Return (X, Y) of the center of cell containing provided text 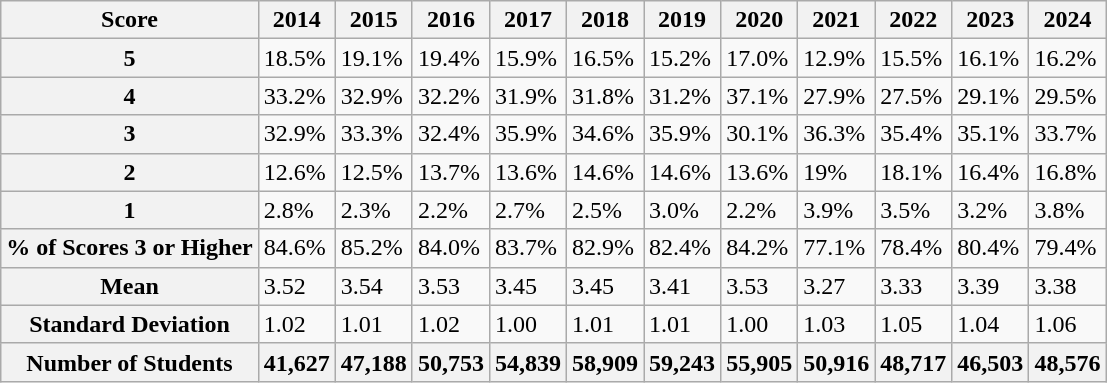
50,753 (450, 362)
2.8% (296, 210)
85.2% (374, 248)
3.8% (1068, 210)
Mean (130, 286)
2020 (760, 20)
17.0% (760, 58)
2021 (836, 20)
78.4% (914, 248)
50,916 (836, 362)
Number of Students (130, 362)
4 (130, 96)
1.06 (1068, 324)
77.1% (836, 248)
82.9% (604, 248)
15.9% (528, 58)
12.9% (836, 58)
19% (836, 172)
5 (130, 58)
1.03 (836, 324)
33.3% (374, 134)
33.7% (1068, 134)
31.2% (682, 96)
1.04 (990, 324)
59,243 (682, 362)
3.39 (990, 286)
83.7% (528, 248)
41,627 (296, 362)
58,909 (604, 362)
Score (130, 20)
32.2% (450, 96)
2014 (296, 20)
15.5% (914, 58)
27.9% (836, 96)
3.41 (682, 286)
31.8% (604, 96)
16.2% (1068, 58)
80.4% (990, 248)
29.5% (1068, 96)
3.52 (296, 286)
19.4% (450, 58)
2015 (374, 20)
82.4% (682, 248)
31.9% (528, 96)
2019 (682, 20)
2022 (914, 20)
27.5% (914, 96)
35.1% (990, 134)
48,717 (914, 362)
3.38 (1068, 286)
2.7% (528, 210)
48,576 (1068, 362)
2.3% (374, 210)
34.6% (604, 134)
Standard Deviation (130, 324)
15.2% (682, 58)
30.1% (760, 134)
12.5% (374, 172)
3.33 (914, 286)
% of Scores 3 or Higher (130, 248)
84.6% (296, 248)
18.5% (296, 58)
32.4% (450, 134)
55,905 (760, 362)
35.4% (914, 134)
3.5% (914, 210)
2.5% (604, 210)
47,188 (374, 362)
13.7% (450, 172)
12.6% (296, 172)
1.05 (914, 324)
84.2% (760, 248)
16.5% (604, 58)
54,839 (528, 362)
2 (130, 172)
18.1% (914, 172)
33.2% (296, 96)
3.54 (374, 286)
3.0% (682, 210)
2018 (604, 20)
2017 (528, 20)
29.1% (990, 96)
16.8% (1068, 172)
2016 (450, 20)
2024 (1068, 20)
84.0% (450, 248)
36.3% (836, 134)
3.27 (836, 286)
19.1% (374, 58)
16.4% (990, 172)
37.1% (760, 96)
79.4% (1068, 248)
2023 (990, 20)
3.2% (990, 210)
3.9% (836, 210)
3 (130, 134)
16.1% (990, 58)
46,503 (990, 362)
1 (130, 210)
